Extract the [x, y] coordinate from the center of the cell holding the provided text.  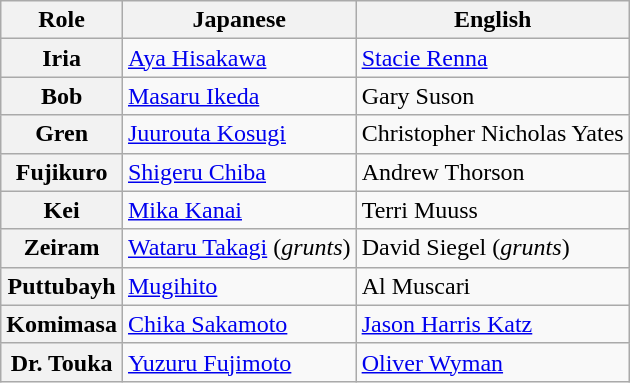
Dr. Touka [62, 362]
Aya Hisakawa [239, 58]
Mika Kanai [239, 210]
Kei [62, 210]
Yuzuru Fujimoto [239, 362]
Al Muscari [492, 286]
Fujikuro [62, 172]
Oliver Wyman [492, 362]
Christopher Nicholas Yates [492, 134]
Japanese [239, 20]
English [492, 20]
Mugihito [239, 286]
Jason Harris Katz [492, 324]
Wataru Takagi (grunts) [239, 248]
Juurouta Kosugi [239, 134]
David Siegel (grunts) [492, 248]
Komimasa [62, 324]
Chika Sakamoto [239, 324]
Shigeru Chiba [239, 172]
Zeiram [62, 248]
Gren [62, 134]
Andrew Thorson [492, 172]
Gary Suson [492, 96]
Iria [62, 58]
Role [62, 20]
Puttubayh [62, 286]
Bob [62, 96]
Masaru Ikeda [239, 96]
Terri Muuss [492, 210]
Stacie Renna [492, 58]
